Return (x, y) of the center of cell containing provided text 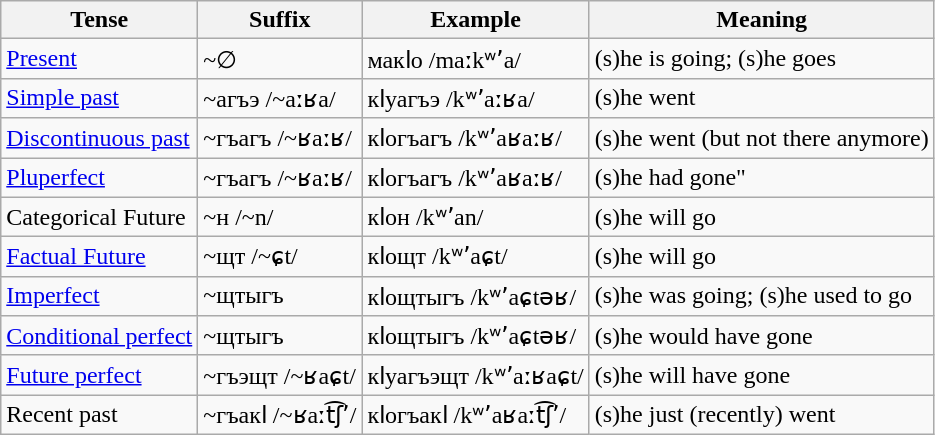
кӏуагъэ /kʷʼaːʁa/ (476, 98)
Imperfect (100, 296)
Meaning (762, 20)
макӏо /maːkʷʼa/ (476, 59)
~агъэ /~aːʁa/ (280, 98)
Simple past (100, 98)
Present (100, 59)
(s)he would have gone (762, 336)
(s)he had gone" (762, 178)
Future perfect (100, 375)
Factual Future (100, 257)
кӏощт /kʷʼaɕt/ (476, 257)
Tense (100, 20)
кӏогъакӏ /kʷʼaʁaːt͡ʃʼ/ (476, 415)
~гъэщт /~ʁaɕt/ (280, 375)
Pluperfect (100, 178)
Example (476, 20)
(s)he went (but not there anymore) (762, 138)
Discontinuous past (100, 138)
кӏуагъэщт /kʷʼaːʁaɕt/ (476, 375)
Categorical Future (100, 217)
~∅ (280, 59)
(s)he went (762, 98)
кӏон /kʷʼan/ (476, 217)
Conditional perfect (100, 336)
(s)he is going; (s)he goes (762, 59)
Recent past (100, 415)
~гъакӏ /~ʁaːt͡ʃʼ/ (280, 415)
(s)he will have gone (762, 375)
~н /~n/ (280, 217)
(s)he just (recently) went (762, 415)
Suffix (280, 20)
~щт /~ɕt/ (280, 257)
(s)he was going; (s)he used to go (762, 296)
